Search for the cell housing the specified text and yield its (X, Y) center coordinate. 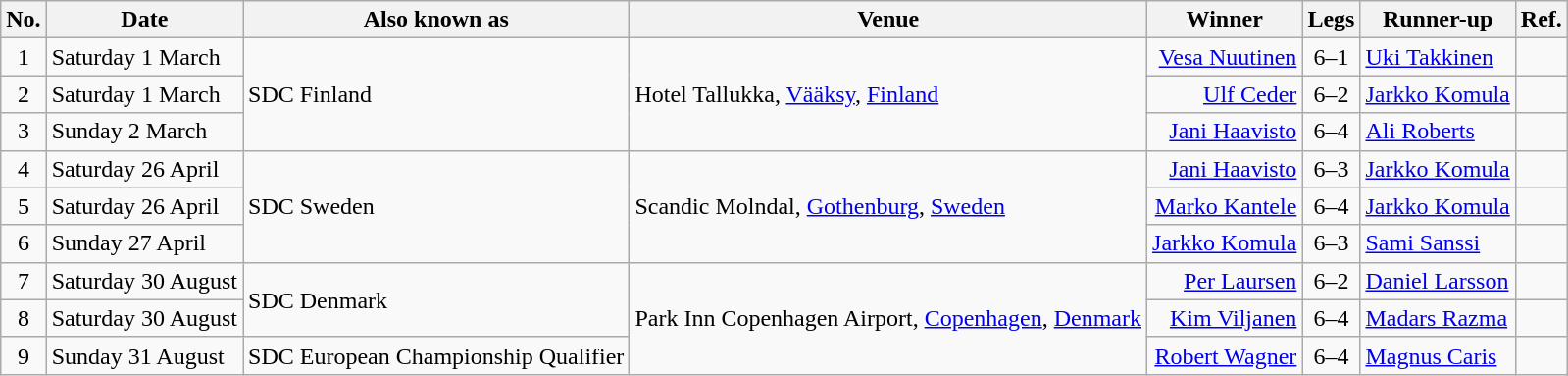
Sunday 27 April (144, 243)
Daniel Larsson (1438, 281)
Ulf Ceder (1225, 94)
Scandic Molndal, Gothenburg, Sweden (888, 206)
SDC Denmark (436, 299)
Robert Wagner (1225, 355)
No. (24, 20)
SDC Finland (436, 94)
Magnus Caris (1438, 355)
8 (24, 318)
1 (24, 57)
Madars Razma (1438, 318)
SDC Sweden (436, 206)
5 (24, 206)
6 (24, 243)
Sami Sanssi (1438, 243)
Runner-up (1438, 20)
3 (24, 132)
Date (144, 20)
Winner (1225, 20)
4 (24, 169)
Hotel Tallukka, Vääksy, Finland (888, 94)
Sunday 2 March (144, 132)
Vesa Nuutinen (1225, 57)
6–1 (1332, 57)
Park Inn Copenhagen Airport, Copenhagen, Denmark (888, 318)
9 (24, 355)
Per Laursen (1225, 281)
Venue (888, 20)
SDC European Championship Qualifier (436, 355)
Kim Viljanen (1225, 318)
Marko Kantele (1225, 206)
Legs (1332, 20)
Also known as (436, 20)
Ref. (1542, 20)
7 (24, 281)
2 (24, 94)
Ali Roberts (1438, 132)
Sunday 31 August (144, 355)
Uki Takkinen (1438, 57)
